Extract the (x, y) coordinate from the center of the cell holding the provided text.  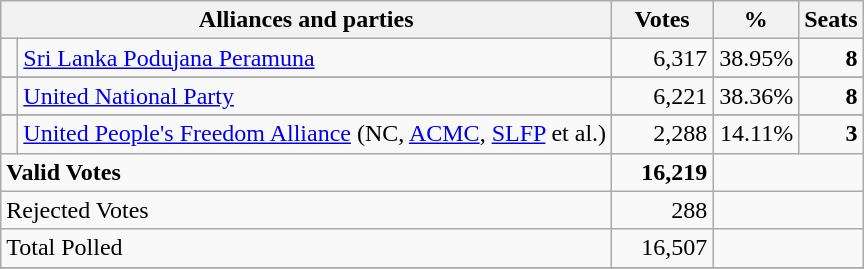
2,288 (662, 134)
United National Party (315, 96)
Total Polled (306, 248)
16,507 (662, 248)
38.36% (756, 96)
Alliances and parties (306, 20)
38.95% (756, 58)
% (756, 20)
16,219 (662, 172)
Rejected Votes (306, 210)
288 (662, 210)
Valid Votes (306, 172)
Sri Lanka Podujana Peramuna (315, 58)
3 (831, 134)
6,317 (662, 58)
United People's Freedom Alliance (NC, ACMC, SLFP et al.) (315, 134)
6,221 (662, 96)
Votes (662, 20)
Seats (831, 20)
14.11% (756, 134)
